Scan for the cell matching the given text and deliver its (X, Y) coordinate at center. 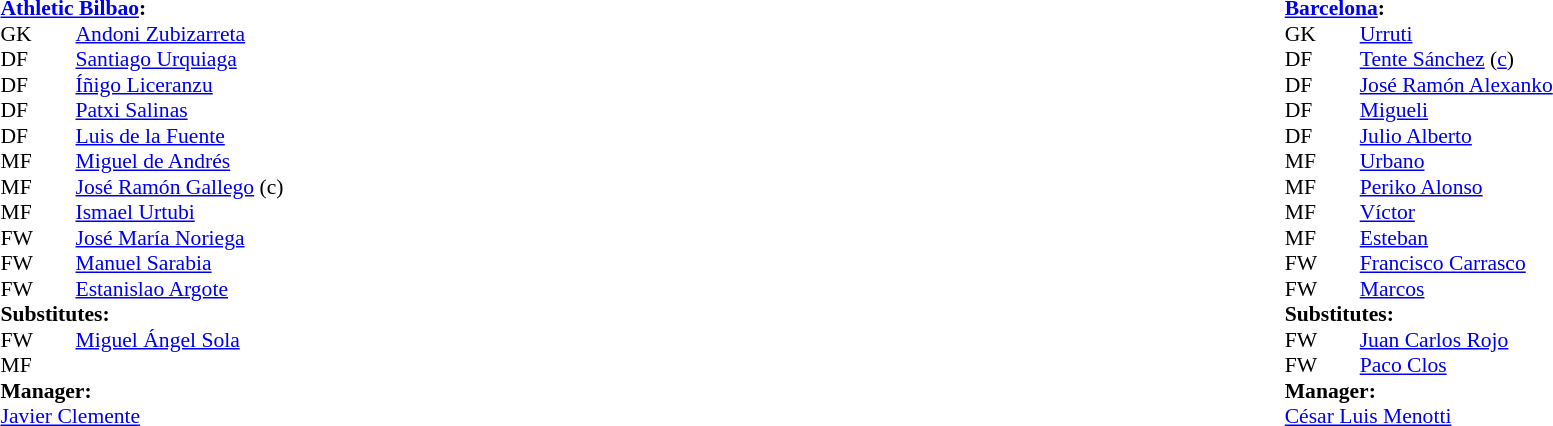
Miguel Ángel Sola (180, 340)
Miguel de Andrés (180, 161)
Patxi Salinas (180, 111)
Estanislao Argote (180, 289)
Ismael Urtubi (180, 213)
Marcos (1456, 289)
Íñigo Liceranzu (180, 85)
Víctor (1456, 213)
Esteban (1456, 238)
José Ramón Gallego (c) (180, 187)
Manuel Sarabia (180, 263)
Luis de la Fuente (180, 136)
Santiago Urquiaga (180, 59)
José María Noriega (180, 238)
José Ramón Alexanko (1456, 85)
Urbano (1456, 161)
Juan Carlos Rojo (1456, 340)
Julio Alberto (1456, 136)
Periko Alonso (1456, 187)
Andoni Zubizarreta (180, 34)
Paco Clos (1456, 365)
Francisco Carrasco (1456, 263)
Urruti (1456, 34)
Tente Sánchez (c) (1456, 59)
Migueli (1456, 111)
